Capture the cell that displays the provided text and extract its [X, Y] central coordinate. 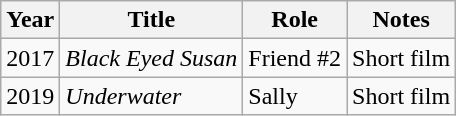
Underwater [152, 96]
Role [295, 20]
Friend #2 [295, 58]
Year [30, 20]
Title [152, 20]
Notes [402, 20]
2017 [30, 58]
Black Eyed Susan [152, 58]
Sally [295, 96]
2019 [30, 96]
